Provide the (x, y) coordinate of the cell's center where the given text is located.  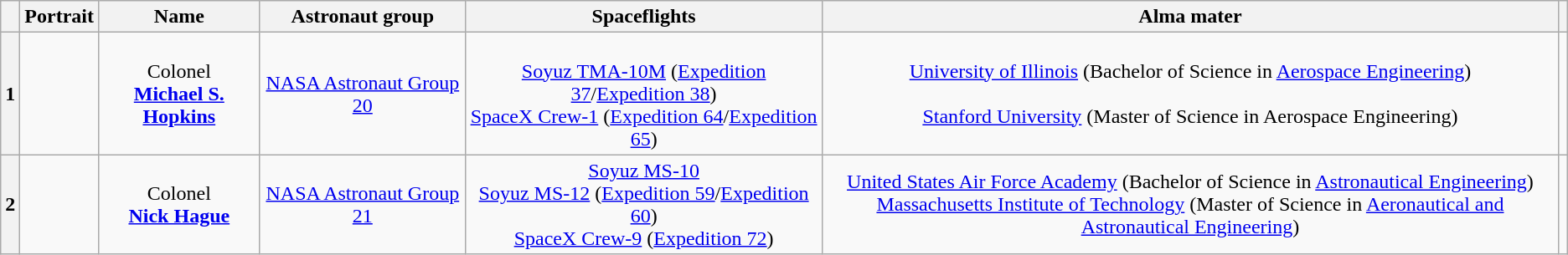
Name (179, 17)
Alma mater (1190, 17)
ColonelNick Hague (179, 204)
ColonelMichael S. Hopkins (179, 94)
NASA Astronaut Group 20 (362, 94)
2 (10, 204)
Spaceflights (643, 17)
Soyuz TMA-10M (Expedition 37/Expedition 38)SpaceX Crew-1 (Expedition 64/Expedition 65) (643, 94)
University of Illinois (Bachelor of Science in Aerospace Engineering)Stanford University (Master of Science in Aerospace Engineering) (1190, 94)
Portrait (59, 17)
Astronaut group (362, 17)
1 (10, 94)
NASA Astronaut Group 21 (362, 204)
Soyuz MS-10Soyuz MS-12 (Expedition 59/Expedition 60)SpaceX Crew-9 (Expedition 72) (643, 204)
